Detect which cell encompasses the target text, then output its (X, Y) center coordinate. 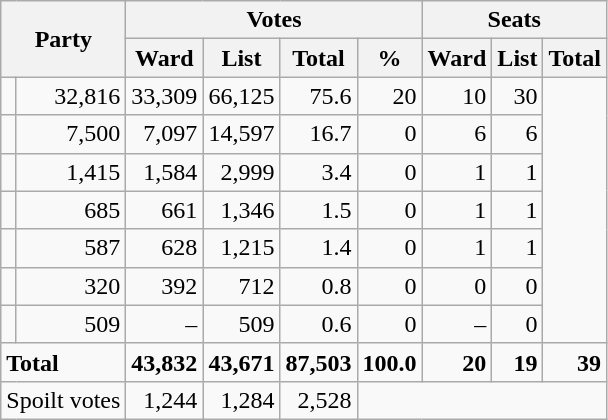
33,309 (164, 96)
14,597 (242, 134)
2,999 (242, 172)
10 (457, 96)
685 (70, 210)
66,125 (242, 96)
87,503 (318, 362)
19 (518, 362)
1.4 (318, 248)
7,097 (164, 134)
1,215 (242, 248)
% (390, 58)
16.7 (318, 134)
661 (164, 210)
1,415 (70, 172)
0.8 (318, 286)
30 (518, 96)
587 (70, 248)
32,816 (70, 96)
1,244 (164, 400)
75.6 (318, 96)
Votes (274, 20)
712 (242, 286)
1,346 (242, 210)
0.6 (318, 324)
Seats (514, 20)
7,500 (70, 134)
43,671 (242, 362)
39 (575, 362)
3.4 (318, 172)
628 (164, 248)
1,584 (164, 172)
Party (64, 39)
392 (164, 286)
43,832 (164, 362)
1.5 (318, 210)
2,528 (318, 400)
100.0 (390, 362)
Spoilt votes (64, 400)
320 (70, 286)
1,284 (242, 400)
